Identify which cell holds the provided text, then report its [x, y] central coordinate. 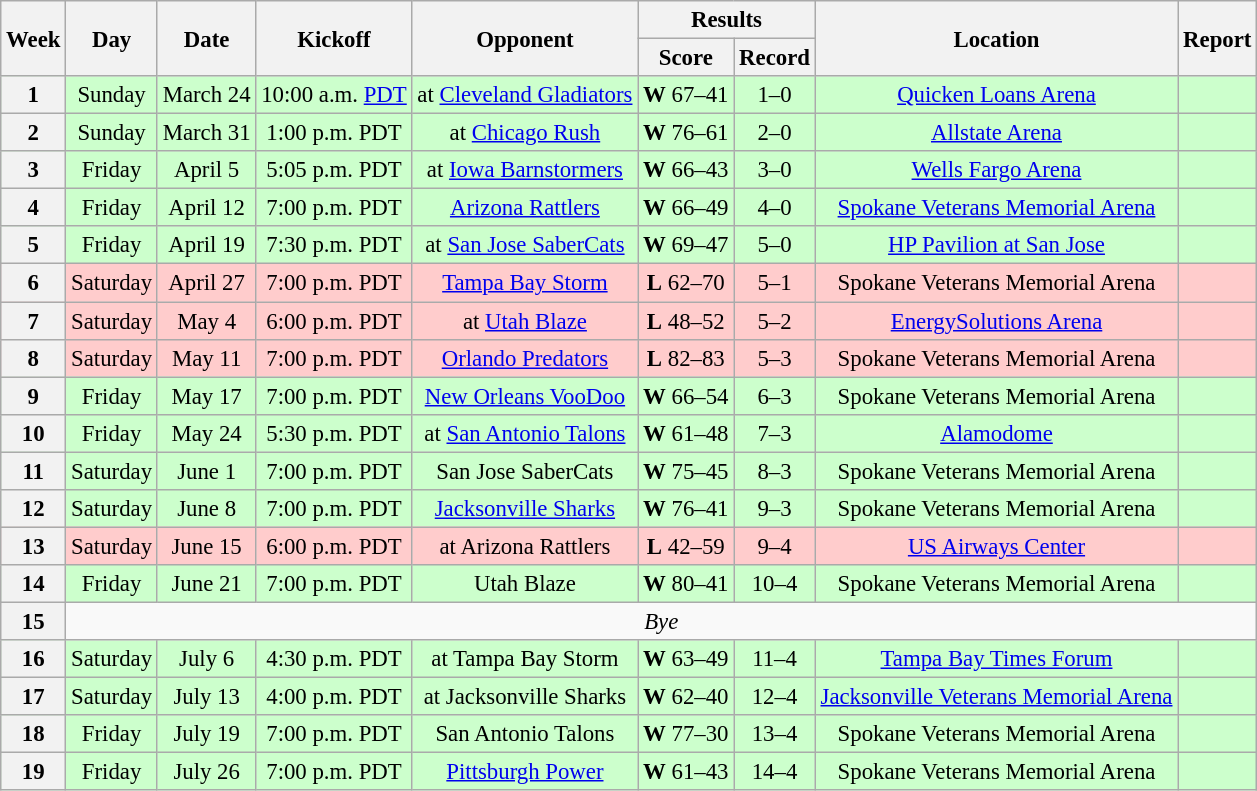
5–1 [774, 283]
14 [34, 584]
Utah Blaze [525, 584]
March 24 [206, 95]
12–4 [774, 697]
at Iowa Barnstormers [525, 170]
W 61–43 [686, 772]
18 [34, 734]
Quicken Loans Arena [996, 95]
16 [34, 659]
7 [34, 321]
New Orleans VooDoo [525, 396]
7–3 [774, 433]
April 5 [206, 170]
4 [34, 208]
Location [996, 38]
July 19 [206, 734]
9–3 [774, 509]
June 15 [206, 546]
W 67–41 [686, 95]
Opponent [525, 38]
9–4 [774, 546]
Week [34, 38]
W 77–30 [686, 734]
5–2 [774, 321]
15 [34, 621]
19 [34, 772]
Day [112, 38]
6–3 [774, 396]
W 66–43 [686, 170]
1:00 p.m. PDT [334, 133]
2 [34, 133]
8 [34, 358]
at Chicago Rush [525, 133]
at San Antonio Talons [525, 433]
5–0 [774, 245]
11 [34, 471]
1 [34, 95]
July 26 [206, 772]
5–3 [774, 358]
L 62–70 [686, 283]
10 [34, 433]
Wells Fargo Arena [996, 170]
April 27 [206, 283]
10:00 a.m. PDT [334, 95]
Allstate Arena [996, 133]
at San Jose SaberCats [525, 245]
6 [34, 283]
April 19 [206, 245]
W 63–49 [686, 659]
Record [774, 58]
W 62–40 [686, 697]
at Cleveland Gladiators [525, 95]
2–0 [774, 133]
W 66–49 [686, 208]
Kickoff [334, 38]
Score [686, 58]
HP Pavilion at San Jose [996, 245]
7:30 p.m. PDT [334, 245]
L 42–59 [686, 546]
L 48–52 [686, 321]
March 31 [206, 133]
May 17 [206, 396]
EnergySolutions Arena [996, 321]
13 [34, 546]
1–0 [774, 95]
W 80–41 [686, 584]
10–4 [774, 584]
US Airways Center [996, 546]
W 76–61 [686, 133]
3–0 [774, 170]
Jacksonville Veterans Memorial Arena [996, 697]
Tampa Bay Times Forum [996, 659]
at Jacksonville Sharks [525, 697]
Date [206, 38]
W 69–47 [686, 245]
17 [34, 697]
June 1 [206, 471]
12 [34, 509]
Orlando Predators [525, 358]
4:00 p.m. PDT [334, 697]
Bye [662, 621]
May 24 [206, 433]
June 21 [206, 584]
3 [34, 170]
13–4 [774, 734]
Pittsburgh Power [525, 772]
Jacksonville Sharks [525, 509]
Tampa Bay Storm [525, 283]
W 61–48 [686, 433]
W 75–45 [686, 471]
May 11 [206, 358]
Alamodome [996, 433]
4:30 p.m. PDT [334, 659]
5 [34, 245]
April 12 [206, 208]
5:30 p.m. PDT [334, 433]
14–4 [774, 772]
at Utah Blaze [525, 321]
July 6 [206, 659]
L 82–83 [686, 358]
at Tampa Bay Storm [525, 659]
5:05 p.m. PDT [334, 170]
4–0 [774, 208]
Report [1218, 38]
9 [34, 396]
11–4 [774, 659]
W 66–54 [686, 396]
May 4 [206, 321]
at Arizona Rattlers [525, 546]
July 13 [206, 697]
Results [726, 20]
San Antonio Talons [525, 734]
June 8 [206, 509]
8–3 [774, 471]
San Jose SaberCats [525, 471]
W 76–41 [686, 509]
Arizona Rattlers [525, 208]
